From the cell containing the given text, extract its center point as (x, y) coordinate. 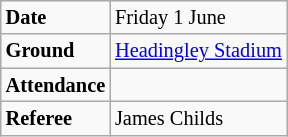
Attendance (56, 85)
Ground (56, 51)
James Childs (198, 118)
Headingley Stadium (198, 51)
Referee (56, 118)
Date (56, 17)
Friday 1 June (198, 17)
